Return the [x, y] coordinate for the center point of the cell that contains the specified text.  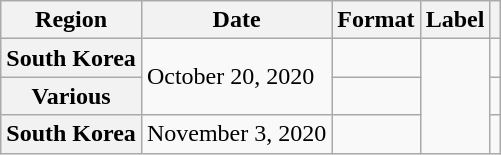
Label [455, 20]
October 20, 2020 [236, 77]
Date [236, 20]
Various [72, 96]
Region [72, 20]
Format [376, 20]
November 3, 2020 [236, 134]
